Detect which cell encompasses the target text, then output its [X, Y] center coordinate. 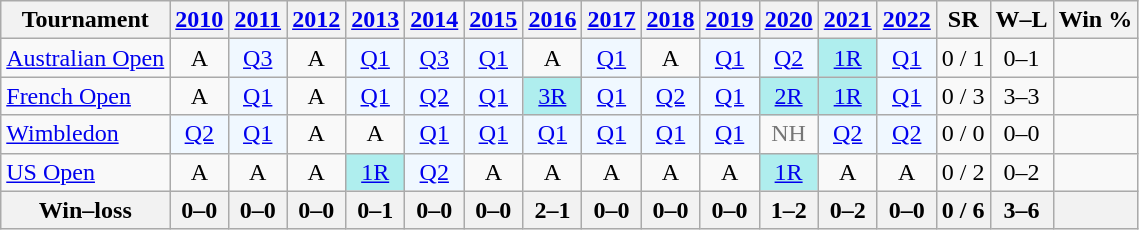
3–6 [1022, 210]
Wimbledon [86, 134]
2022 [906, 20]
0 / 0 [963, 134]
0 / 2 [963, 172]
2014 [434, 20]
2016 [552, 20]
Australian Open [86, 58]
3R [552, 96]
3–3 [1022, 96]
2010 [200, 20]
W–L [1022, 20]
2017 [612, 20]
2012 [316, 20]
2020 [788, 20]
Tournament [86, 20]
SR [963, 20]
1–2 [788, 210]
2021 [848, 20]
French Open [86, 96]
0 / 3 [963, 96]
2015 [494, 20]
2018 [670, 20]
2R [788, 96]
2019 [730, 20]
Win % [1096, 20]
2011 [258, 20]
US Open [86, 172]
NH [788, 134]
0 / 6 [963, 210]
Win–loss [86, 210]
2013 [376, 20]
0 / 1 [963, 58]
2–1 [552, 210]
